From the cell containing the given text, extract its center point as (x, y) coordinate. 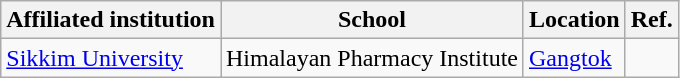
Gangtok (574, 58)
Sikkim University (111, 58)
Ref. (652, 20)
School (372, 20)
Location (574, 20)
Affiliated institution (111, 20)
Himalayan Pharmacy Institute (372, 58)
